Find where the given text appears and provide that cell's center as (x, y) coordinate. 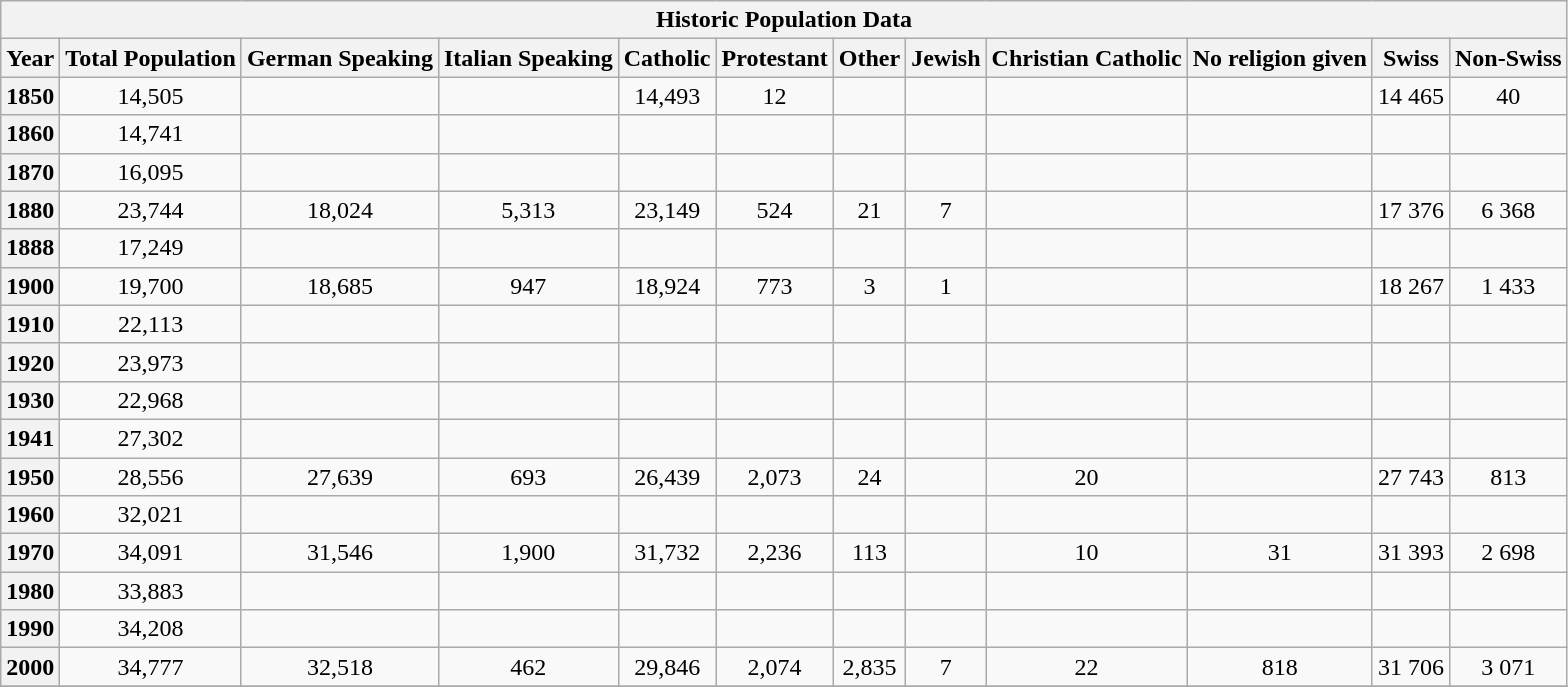
31 706 (1410, 667)
1990 (30, 629)
20 (1086, 477)
2,073 (774, 477)
27,639 (340, 477)
17 376 (1410, 210)
31,546 (340, 553)
German Speaking (340, 58)
5,313 (528, 210)
462 (528, 667)
Swiss (1410, 58)
18,685 (340, 286)
1860 (30, 134)
1 433 (1508, 286)
40 (1508, 96)
1950 (30, 477)
32,021 (151, 515)
Other (869, 58)
31,732 (667, 553)
947 (528, 286)
2,236 (774, 553)
24 (869, 477)
Italian Speaking (528, 58)
813 (1508, 477)
1850 (30, 96)
23,149 (667, 210)
1960 (30, 515)
1980 (30, 591)
Christian Catholic (1086, 58)
1880 (30, 210)
2000 (30, 667)
No religion given (1280, 58)
12 (774, 96)
Historic Population Data (784, 20)
14,493 (667, 96)
31 393 (1410, 553)
22 (1086, 667)
773 (774, 286)
27 743 (1410, 477)
18,924 (667, 286)
26,439 (667, 477)
1941 (30, 438)
22,968 (151, 400)
Total Population (151, 58)
Year (30, 58)
14,505 (151, 96)
14 465 (1410, 96)
2 698 (1508, 553)
18,024 (340, 210)
1900 (30, 286)
Catholic (667, 58)
Jewish (946, 58)
1888 (30, 248)
1920 (30, 362)
1 (946, 286)
524 (774, 210)
818 (1280, 667)
14,741 (151, 134)
1930 (30, 400)
2,835 (869, 667)
23,973 (151, 362)
19,700 (151, 286)
34,777 (151, 667)
34,091 (151, 553)
29,846 (667, 667)
10 (1086, 553)
1970 (30, 553)
27,302 (151, 438)
3 071 (1508, 667)
16,095 (151, 172)
22,113 (151, 324)
Non-Swiss (1508, 58)
33,883 (151, 591)
3 (869, 286)
32,518 (340, 667)
28,556 (151, 477)
21 (869, 210)
1870 (30, 172)
693 (528, 477)
1910 (30, 324)
113 (869, 553)
17,249 (151, 248)
23,744 (151, 210)
1,900 (528, 553)
Protestant (774, 58)
2,074 (774, 667)
31 (1280, 553)
18 267 (1410, 286)
6 368 (1508, 210)
34,208 (151, 629)
